Determine the (X, Y) coordinate at the center of the cell enclosing the given text.  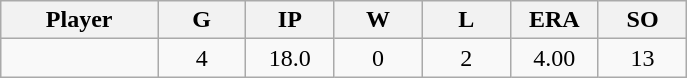
2 (466, 58)
0 (378, 58)
13 (642, 58)
4 (202, 58)
SO (642, 20)
L (466, 20)
W (378, 20)
ERA (554, 20)
IP (290, 20)
4.00 (554, 58)
18.0 (290, 58)
Player (80, 20)
G (202, 20)
